Return the [x, y] coordinate for the center point of the cell that contains the specified text.  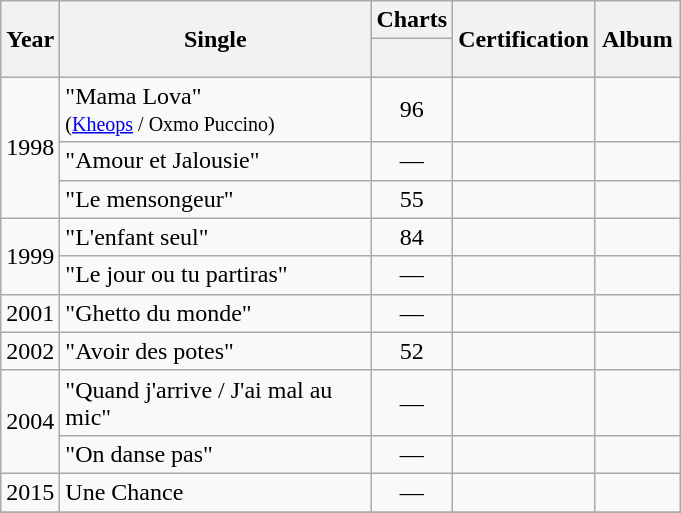
2001 [30, 313]
84 [412, 237]
"Quand j'arrive / J'ai mal au mic" [216, 402]
96 [412, 110]
Charts [412, 20]
1999 [30, 256]
"On danse pas" [216, 454]
"Ghetto du monde" [216, 313]
"Amour et Jalousie" [216, 161]
"Le jour ou tu partiras" [216, 275]
Certification [524, 39]
Year [30, 39]
Single [216, 39]
2015 [30, 492]
2002 [30, 351]
"Avoir des potes" [216, 351]
1998 [30, 148]
Album [637, 39]
"Mama Lova" (Kheops / Oxmo Puccino) [216, 110]
Une Chance [216, 492]
2004 [30, 422]
"Le mensongeur" [216, 199]
52 [412, 351]
"L'enfant seul" [216, 237]
55 [412, 199]
